Pinpoint the cell where the given text exists, returning its [x, y] midpoint coordinate. 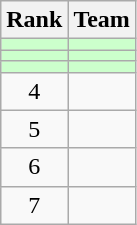
7 [34, 205]
5 [34, 129]
4 [34, 91]
Rank [34, 20]
Team [102, 20]
6 [34, 167]
